Extract the [X, Y] coordinate from the center of the cell holding the provided text.  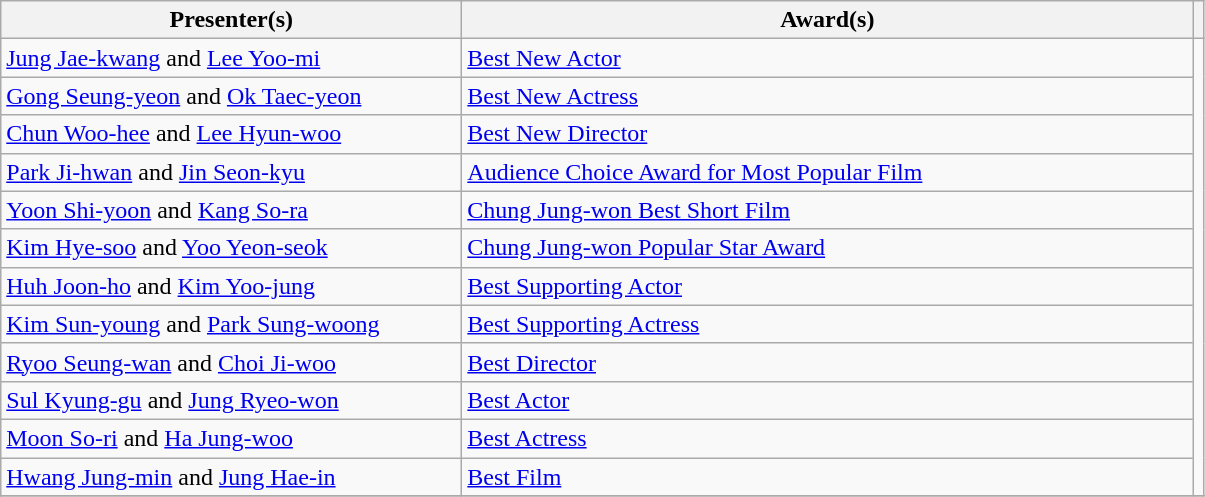
Best New Actor [828, 58]
Best New Actress [828, 96]
Sul Kyung-gu and Jung Ryeo-won [232, 400]
Yoon Shi-yoon and Kang So-ra [232, 210]
Kim Hye-soo and Yoo Yeon-seok [232, 248]
Best New Director [828, 134]
Ryoo Seung-wan and Choi Ji-woo [232, 362]
Award(s) [828, 20]
Chun Woo-hee and Lee Hyun-woo [232, 134]
Presenter(s) [232, 20]
Kim Sun-young and Park Sung-woong [232, 324]
Best Film [828, 477]
Best Director [828, 362]
Best Supporting Actor [828, 286]
Jung Jae-kwang and Lee Yoo-mi [232, 58]
Best Supporting Actress [828, 324]
Moon So-ri and Ha Jung-woo [232, 438]
Chung Jung-won Popular Star Award [828, 248]
Best Actress [828, 438]
Audience Choice Award for Most Popular Film [828, 172]
Park Ji-hwan and Jin Seon-kyu [232, 172]
Hwang Jung-min and Jung Hae-in [232, 477]
Chung Jung-won Best Short Film [828, 210]
Best Actor [828, 400]
Huh Joon-ho and Kim Yoo-jung [232, 286]
Gong Seung-yeon and Ok Taec-yeon [232, 96]
